Identify which cell holds the provided text, then report its (x, y) central coordinate. 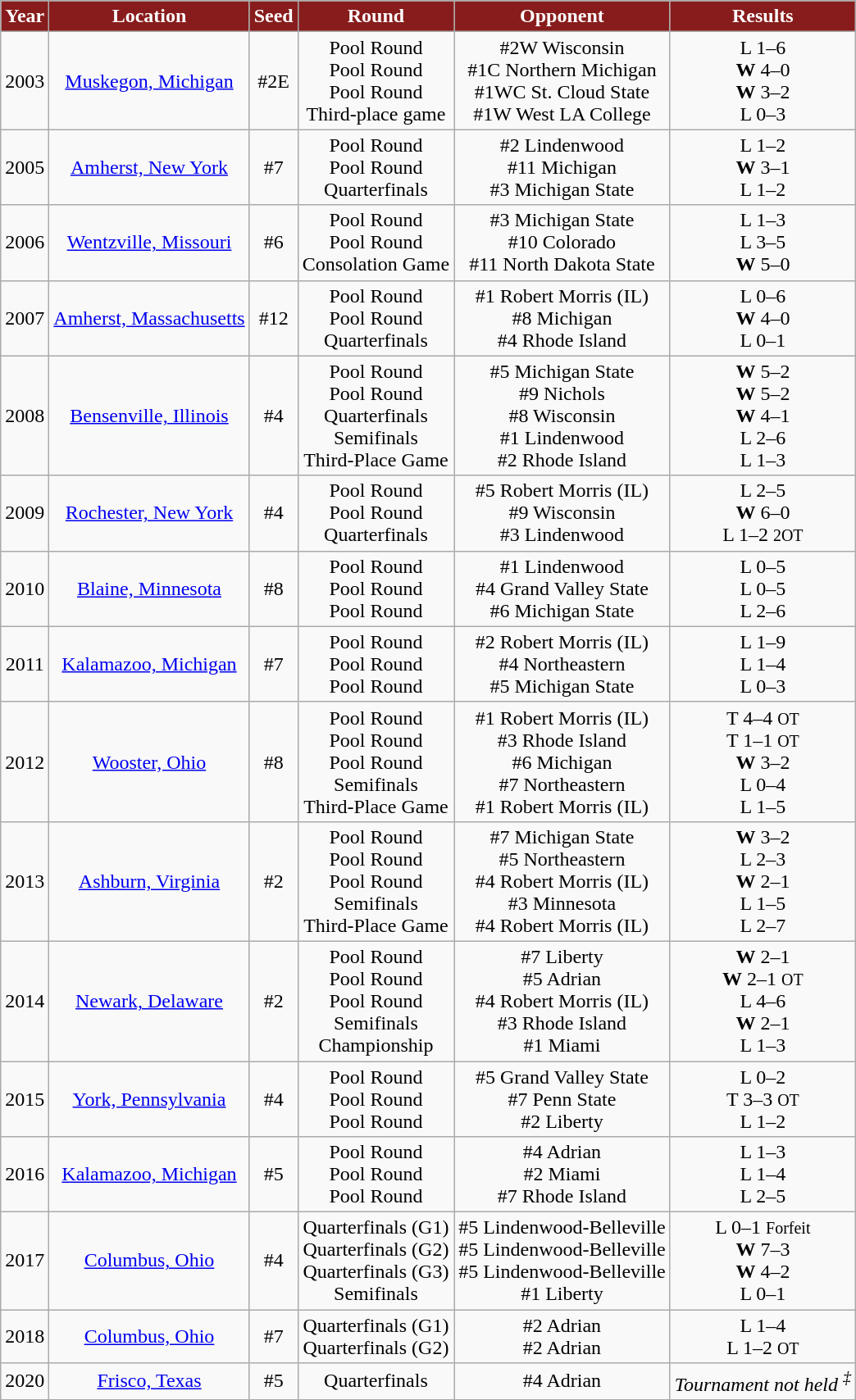
#5 Lindenwood-Belleville#5 Lindenwood-Belleville#5 Lindenwood-Belleville#1 Liberty (562, 1261)
2005 (25, 167)
L 1–3L 3–5W 5–0 (763, 243)
2008 (25, 416)
#2W Wisconsin#1C Northern Michigan#1WC St. Cloud State#1W West LA College (562, 80)
#2 Lindenwood#11 Michigan#3 Michigan State (562, 167)
2003 (25, 80)
L 1–6W 4–0W 3–2L 0–3 (763, 80)
Quarterfinals (376, 1382)
Amherst, Massachusetts (149, 318)
Frisco, Texas (149, 1382)
Pool RoundPool RoundConsolation Game (376, 243)
#4 Adrian#2 Miami#7 Rhode Island (562, 1175)
2018 (25, 1336)
L 1–9L 1–4L 0–3 (763, 664)
Quarterfinals (G1)Quarterfinals (G2) (376, 1336)
Pool RoundPool RoundPool RoundThird-place game (376, 80)
L 1–3L 1–4L 2–5 (763, 1175)
#2E (274, 80)
Rochester, New York (149, 513)
L 0–6W 4–0L 0–1 (763, 318)
Ashburn, Virginia (149, 881)
#1 Robert Morris (IL)#8 Michigan#4 Rhode Island (562, 318)
W 2–1W 2–1 OTL 4–6W 2–1L 1–3 (763, 1001)
2010 (25, 589)
W 3–2L 2–3W 2–1L 1–5L 2–7 (763, 881)
#1 Robert Morris (IL)#3 Rhode Island#6 Michigan#7 Northeastern#1 Robert Morris (IL) (562, 761)
#5 Michigan State#9 Nichols#8 Wisconsin#1 Lindenwood#2 Rhode Island (562, 416)
2014 (25, 1001)
Wooster, Ohio (149, 761)
#5 Robert Morris (IL)#9 Wisconsin#3 Lindenwood (562, 513)
Round (376, 16)
L 0–2T 3–3 OTL 1–2 (763, 1098)
2017 (25, 1261)
Results (763, 16)
2015 (25, 1098)
2006 (25, 243)
Newark, Delaware (149, 1001)
Wentzville, Missouri (149, 243)
Location (149, 16)
#4 Adrian (562, 1382)
2013 (25, 881)
Pool RoundPool RoundPool RoundSemifinalsChampionship (376, 1001)
#2 Robert Morris (IL)#4 Northeastern#5 Michigan State (562, 664)
2007 (25, 318)
Amherst, New York (149, 167)
T 4–4 OTT 1–1 OTW 3–2L 0–4L 1–5 (763, 761)
L 0–1 ForfeitW 7–3W 4–2L 0–1 (763, 1261)
Blaine, Minnesota (149, 589)
2009 (25, 513)
#5 Grand Valley State#7 Penn State#2 Liberty (562, 1098)
Pool RoundPool RoundQuarterfinalsSemifinalsThird-Place Game (376, 416)
Bensenville, Illinois (149, 416)
L 1–4L 1–2 OT (763, 1336)
W 5–2W 5–2W 4–1L 2–6L 1–3 (763, 416)
Seed (274, 16)
#12 (274, 318)
#7 Michigan State#5 Northeastern#4 Robert Morris (IL)#3 Minnesota#4 Robert Morris (IL) (562, 881)
2016 (25, 1175)
2011 (25, 664)
L 2–5W 6–0L 1–2 2OT (763, 513)
L 1–2W 3–1L 1–2 (763, 167)
2012 (25, 761)
#6 (274, 243)
#3 Michigan State#10 Colorado#11 North Dakota State (562, 243)
#7 Liberty#5 Adrian#4 Robert Morris (IL)#3 Rhode Island#1 Miami (562, 1001)
Muskegon, Michigan (149, 80)
Tournament not held ‡ (763, 1382)
L 0–5L 0–5 L 2–6 (763, 589)
Year (25, 16)
York, Pennsylvania (149, 1098)
Opponent (562, 16)
Quarterfinals (G1)Quarterfinals (G2)Quarterfinals (G3)Semifinals (376, 1261)
#1 Lindenwood#4 Grand Valley State#6 Michigan State (562, 589)
2020 (25, 1382)
#2 Adrian#2 Adrian (562, 1336)
